Identify which cell holds the provided text, then report its [X, Y] central coordinate. 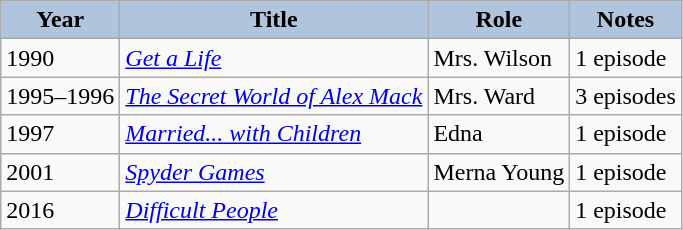
Get a Life [274, 58]
Notes [626, 20]
2016 [60, 210]
Edna [499, 134]
Spyder Games [274, 172]
Merna Young [499, 172]
Mrs. Wilson [499, 58]
Title [274, 20]
1990 [60, 58]
Mrs. Ward [499, 96]
Married... with Children [274, 134]
1995–1996 [60, 96]
Year [60, 20]
The Secret World of Alex Mack [274, 96]
Role [499, 20]
3 episodes [626, 96]
Difficult People [274, 210]
1997 [60, 134]
2001 [60, 172]
